Search for the cell housing the specified text and yield its [x, y] center coordinate. 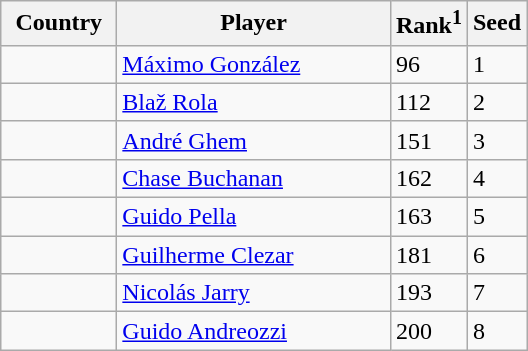
8 [496, 331]
4 [496, 178]
Player [254, 24]
Seed [496, 24]
7 [496, 293]
Máximo González [254, 64]
Guido Pella [254, 217]
Country [59, 24]
3 [496, 140]
181 [428, 255]
163 [428, 217]
5 [496, 217]
96 [428, 64]
Rank1 [428, 24]
1 [496, 64]
162 [428, 178]
André Ghem [254, 140]
151 [428, 140]
Chase Buchanan [254, 178]
2 [496, 102]
6 [496, 255]
Blaž Rola [254, 102]
193 [428, 293]
Guido Andreozzi [254, 331]
Guilherme Clezar [254, 255]
200 [428, 331]
Nicolás Jarry [254, 293]
112 [428, 102]
